Scan for the cell matching the given text and deliver its (x, y) coordinate at center. 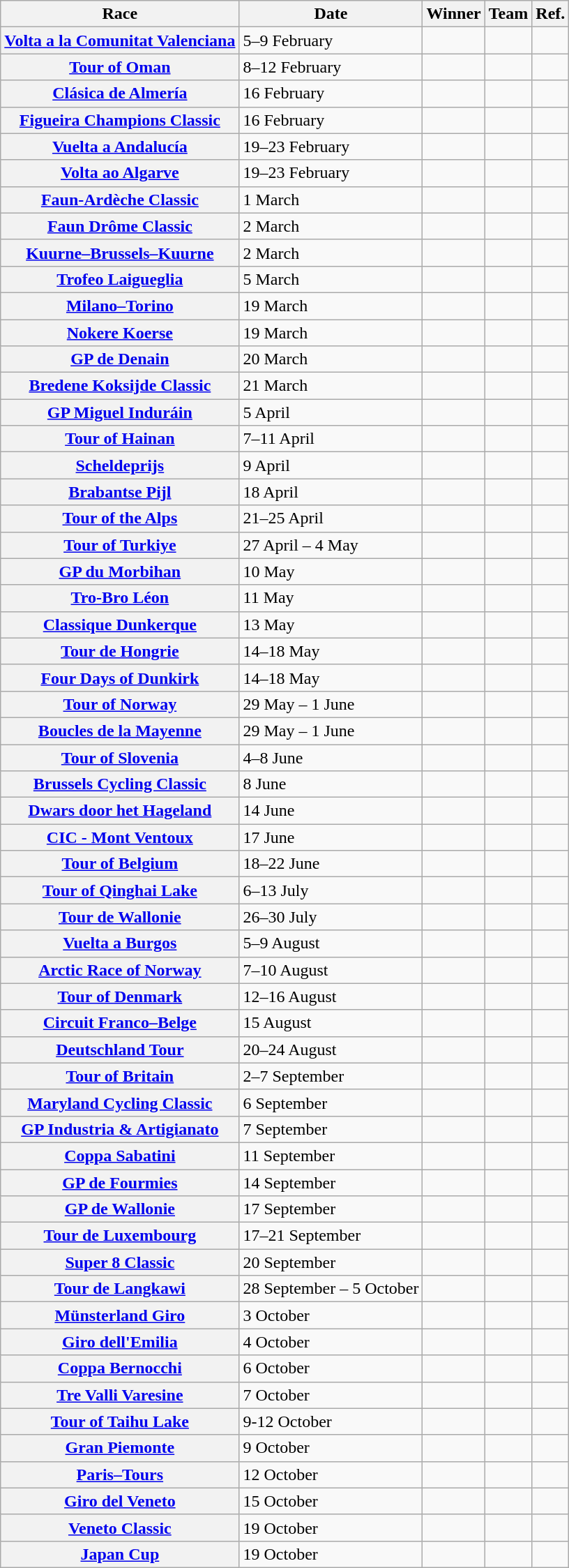
GP Miguel Induráin (120, 412)
Ref. (551, 14)
26–30 July (331, 917)
14 September (331, 1183)
Date (331, 14)
Tour of Denmark (120, 996)
4 October (331, 1342)
Scheldeprijs (120, 465)
Tour of the Alps (120, 518)
10 May (331, 572)
Tour of Turkiye (120, 545)
Tour of Oman (120, 67)
Clásica de Almería (120, 94)
9-12 October (331, 1421)
Trofeo Laigueglia (120, 279)
GP de Denain (120, 359)
Dwars door het Hageland (120, 811)
15 October (331, 1501)
Gran Piemonte (120, 1448)
Kuurne–Brussels–Kuurne (120, 253)
Super 8 Classic (120, 1262)
6 October (331, 1368)
Tro-Bro Léon (120, 598)
Brussels Cycling Classic (120, 784)
Maryland Cycling Classic (120, 1103)
Winner (453, 14)
6 September (331, 1103)
Nokere Koerse (120, 333)
5–9 February (331, 40)
12 October (331, 1474)
3 October (331, 1315)
18 April (331, 492)
Coppa Bernocchi (120, 1368)
Boucles de la Mayenne (120, 731)
20 September (331, 1262)
Four Days of Dunkirk (120, 678)
GP du Morbihan (120, 572)
Tour of Belgium (120, 864)
Tour de Luxembourg (120, 1236)
Arctic Race of Norway (120, 970)
4–8 June (331, 757)
Coppa Sabatini (120, 1156)
12–16 August (331, 996)
Bredene Koksijde Classic (120, 386)
Team (508, 14)
21–25 April (331, 518)
11 May (331, 598)
Classique Dunkerque (120, 625)
Circuit Franco–Belge (120, 1023)
7 September (331, 1129)
27 April – 4 May (331, 545)
17 September (331, 1209)
7–10 August (331, 970)
15 August (331, 1023)
5 April (331, 412)
5 March (331, 279)
Tour de Wallonie (120, 917)
Paris–Tours (120, 1474)
20–24 August (331, 1050)
Tour de Langkawi (120, 1289)
Tre Valli Varesine (120, 1395)
11 September (331, 1156)
14 June (331, 811)
Giro del Veneto (120, 1501)
17 June (331, 837)
21 March (331, 386)
5–9 August (331, 943)
2–7 September (331, 1076)
Giro dell'Emilia (120, 1342)
17–21 September (331, 1236)
1 March (331, 200)
Deutschland Tour (120, 1050)
6–13 July (331, 890)
Race (120, 14)
Milano–Torino (120, 306)
8–12 February (331, 67)
Tour of Norway (120, 704)
Faun Drôme Classic (120, 226)
Münsterland Giro (120, 1315)
28 September – 5 October (331, 1289)
Japan Cup (120, 1554)
18–22 June (331, 864)
GP de Wallonie (120, 1209)
7 October (331, 1395)
CIC - Mont Ventoux (120, 837)
Brabantse Pijl (120, 492)
Figueira Champions Classic (120, 120)
Veneto Classic (120, 1528)
Tour of Hainan (120, 439)
GP Industria & Artigianato (120, 1129)
9 October (331, 1448)
8 June (331, 784)
Tour of Slovenia (120, 757)
7–11 April (331, 439)
Volta ao Algarve (120, 173)
GP de Fourmies (120, 1183)
Vuelta a Andalucía (120, 147)
9 April (331, 465)
Volta a la Comunitat Valenciana (120, 40)
Vuelta a Burgos (120, 943)
Tour of Qinghai Lake (120, 890)
13 May (331, 625)
Faun-Ardèche Classic (120, 200)
Tour of Britain (120, 1076)
Tour of Taihu Lake (120, 1421)
Tour de Hongrie (120, 651)
20 March (331, 359)
